Determine the (x, y) coordinate at the center of the cell enclosing the given text.  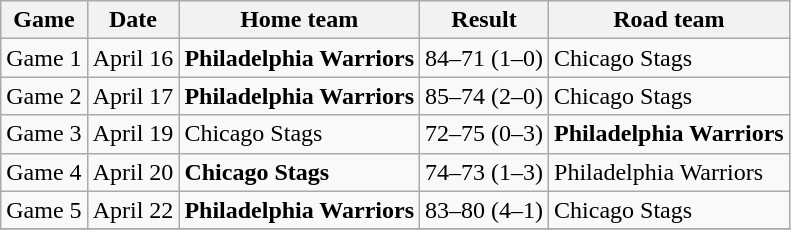
Game 3 (44, 134)
Home team (300, 20)
April 22 (133, 210)
Game 5 (44, 210)
Game 4 (44, 172)
84–71 (1–0) (484, 58)
April 19 (133, 134)
Result (484, 20)
Date (133, 20)
Game 1 (44, 58)
Game 2 (44, 96)
85–74 (2–0) (484, 96)
Road team (670, 20)
April 17 (133, 96)
72–75 (0–3) (484, 134)
83–80 (4–1) (484, 210)
April 20 (133, 172)
April 16 (133, 58)
Game (44, 20)
74–73 (1–3) (484, 172)
